Locate the cell with the specified text and output its [X, Y] center coordinate. 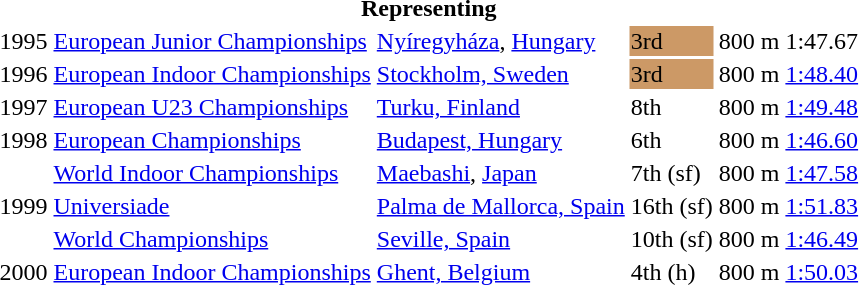
7th (sf) [672, 173]
Nyíregyháza, Hungary [500, 41]
World Championships [212, 239]
Turku, Finland [500, 107]
Budapest, Hungary [500, 140]
Maebashi, Japan [500, 173]
Palma de Mallorca, Spain [500, 206]
European Indoor Championships [212, 74]
European Championships [212, 140]
8th [672, 107]
6th [672, 140]
10th (sf) [672, 239]
World Indoor Championships [212, 173]
European U23 Championships [212, 107]
European Junior Championships [212, 41]
16th (sf) [672, 206]
Stockholm, Sweden [500, 74]
Seville, Spain [500, 239]
Universiade [212, 206]
